Identify which cell holds the provided text, then report its (x, y) central coordinate. 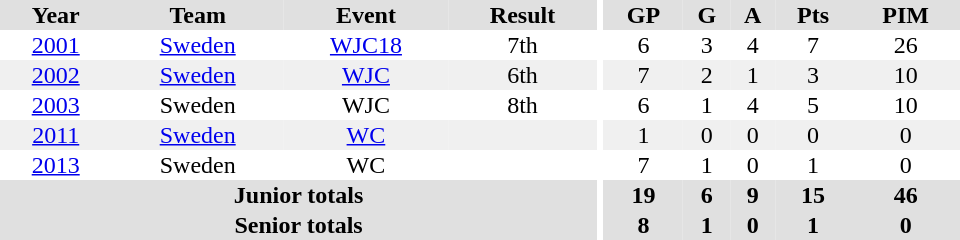
Event (366, 15)
2002 (56, 75)
Result (522, 15)
2003 (56, 105)
WJC18 (366, 45)
7th (522, 45)
GP (644, 15)
Year (56, 15)
9 (752, 195)
2013 (56, 165)
2001 (56, 45)
6th (522, 75)
15 (813, 195)
8 (644, 225)
A (752, 15)
PIM (906, 15)
G (706, 15)
Senior totals (298, 225)
Junior totals (298, 195)
Pts (813, 15)
19 (644, 195)
Team (198, 15)
2 (706, 75)
5 (813, 105)
26 (906, 45)
2011 (56, 135)
8th (522, 105)
46 (906, 195)
